Provide the (X, Y) coordinate of the cell's center where the given text is located.  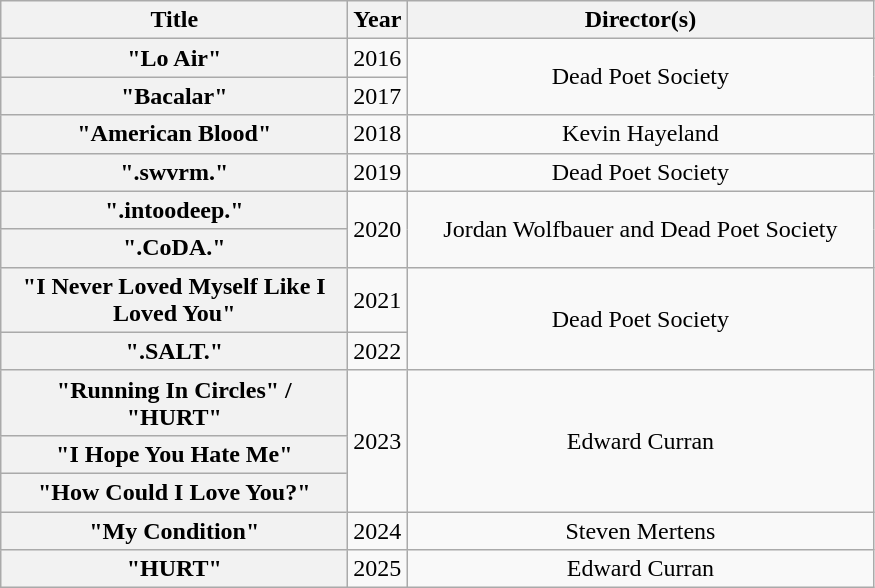
"HURT" (174, 569)
2024 (378, 531)
2018 (378, 134)
"How Could I Love You?" (174, 492)
".swvrm." (174, 172)
"American Blood" (174, 134)
2023 (378, 440)
Steven Mertens (640, 531)
2021 (378, 300)
2019 (378, 172)
".intoodeep." (174, 210)
".SALT." (174, 351)
".CoDA." (174, 248)
"I Never Loved Myself Like I Loved You" (174, 300)
2020 (378, 229)
"My Condition" (174, 531)
Title (174, 20)
Director(s) (640, 20)
Year (378, 20)
Kevin Hayeland (640, 134)
2025 (378, 569)
2017 (378, 96)
"I Hope You Hate Me" (174, 454)
"Running In Circles" / "HURT" (174, 402)
"Lo Air" (174, 58)
"Bacalar" (174, 96)
2022 (378, 351)
Jordan Wolfbauer and Dead Poet Society (640, 229)
2016 (378, 58)
